Scan for the cell matching the given text and deliver its [x, y] coordinate at center. 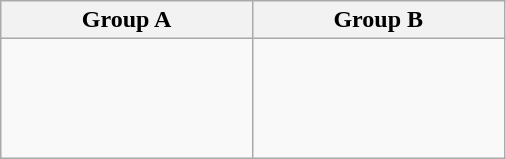
Group A [127, 20]
Group B [378, 20]
